Determine the (X, Y) coordinate at the center of the cell enclosing the given text.  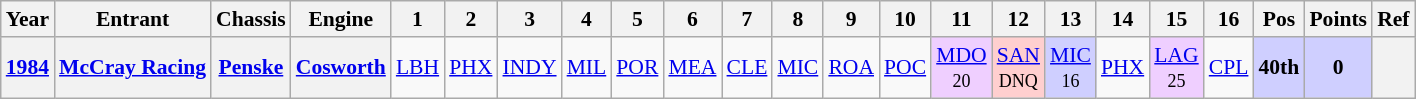
Chassis (251, 19)
7 (748, 19)
MIC (798, 68)
3 (529, 19)
MIC16 (1070, 68)
INDY (529, 68)
16 (1229, 19)
MIL (587, 68)
2 (470, 19)
40th (1278, 68)
1984 (28, 68)
9 (851, 19)
CLE (748, 68)
4 (587, 19)
15 (1176, 19)
Pos (1278, 19)
12 (1018, 19)
Penske (251, 68)
LBH (418, 68)
8 (798, 19)
SANDNQ (1018, 68)
LAG25 (1176, 68)
11 (962, 19)
1 (418, 19)
5 (637, 19)
Engine (341, 19)
0 (1338, 68)
Year (28, 19)
MDO20 (962, 68)
13 (1070, 19)
Ref (1393, 19)
Entrant (132, 19)
MEA (692, 68)
ROA (851, 68)
10 (905, 19)
6 (692, 19)
14 (1122, 19)
Points (1338, 19)
CPL (1229, 68)
McCray Racing (132, 68)
Cosworth (341, 68)
POR (637, 68)
POC (905, 68)
